Detect which cell encompasses the target text, then output its (x, y) center coordinate. 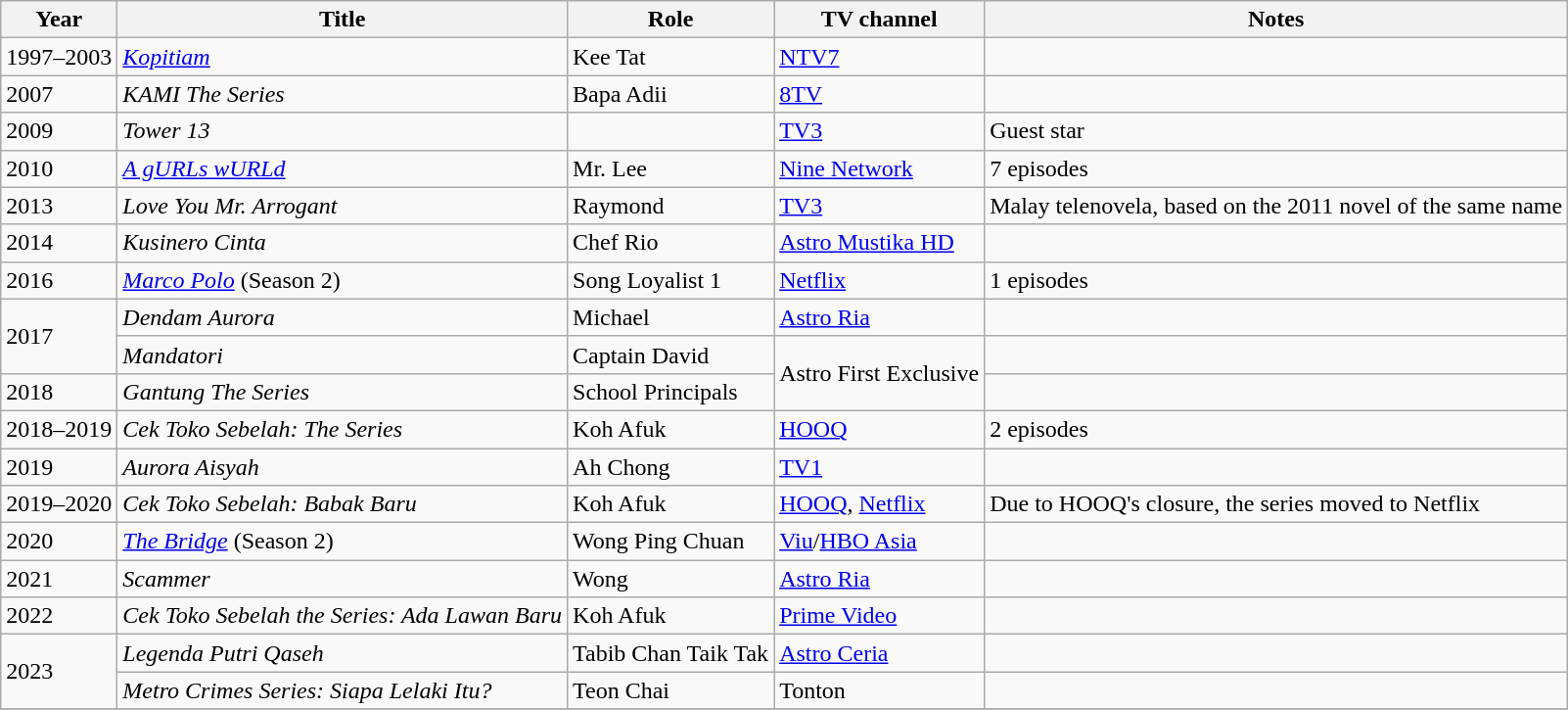
Mandatori (343, 355)
2014 (59, 243)
2016 (59, 280)
1997–2003 (59, 57)
Tonton (879, 690)
2010 (59, 168)
Cek Toko Sebelah: Babak Baru (343, 504)
The Bridge (Season 2) (343, 542)
Metro Crimes Series: Siapa Lelaki Itu? (343, 690)
2021 (59, 579)
Malay telenovela, based on the 2011 novel of the same name (1276, 206)
Due to HOOQ's closure, the series moved to Netflix (1276, 504)
Tower 13 (343, 131)
A gURLs wURLd (343, 168)
Year (59, 20)
2023 (59, 672)
2020 (59, 542)
2009 (59, 131)
Bapa Adii (671, 94)
Guest star (1276, 131)
Prime Video (879, 616)
Scammer (343, 579)
2013 (59, 206)
Astro Mustika HD (879, 243)
Notes (1276, 20)
Wong Ping Chuan (671, 542)
Ah Chong (671, 467)
Dendam Aurora (343, 317)
8TV (879, 94)
Kee Tat (671, 57)
Aurora Aisyah (343, 467)
Kusinero Cinta (343, 243)
Legenda Putri Qaseh (343, 653)
HOOQ (879, 429)
Astro Ceria (879, 653)
2022 (59, 616)
Raymond (671, 206)
Kopitiam (343, 57)
Cek Toko Sebelah the Series: Ada Lawan Baru (343, 616)
Love You Mr. Arrogant (343, 206)
Michael (671, 317)
Chef Rio (671, 243)
TV channel (879, 20)
2019 (59, 467)
School Principals (671, 392)
Gantung The Series (343, 392)
NTV7 (879, 57)
Wong (671, 579)
Nine Network (879, 168)
Astro First Exclusive (879, 373)
Netflix (879, 280)
7 episodes (1276, 168)
Cek Toko Sebelah: The Series (343, 429)
2017 (59, 336)
2019–2020 (59, 504)
2007 (59, 94)
KAMI The Series (343, 94)
HOOQ, Netflix (879, 504)
TV1 (879, 467)
Mr. Lee (671, 168)
Title (343, 20)
Captain David (671, 355)
Role (671, 20)
2018–2019 (59, 429)
2 episodes (1276, 429)
2018 (59, 392)
Marco Polo (Season 2) (343, 280)
Teon Chai (671, 690)
1 episodes (1276, 280)
Viu/HBO Asia (879, 542)
Song Loyalist 1 (671, 280)
Tabib Chan Taik Tak (671, 653)
